Search for the cell housing the specified text and yield its (X, Y) center coordinate. 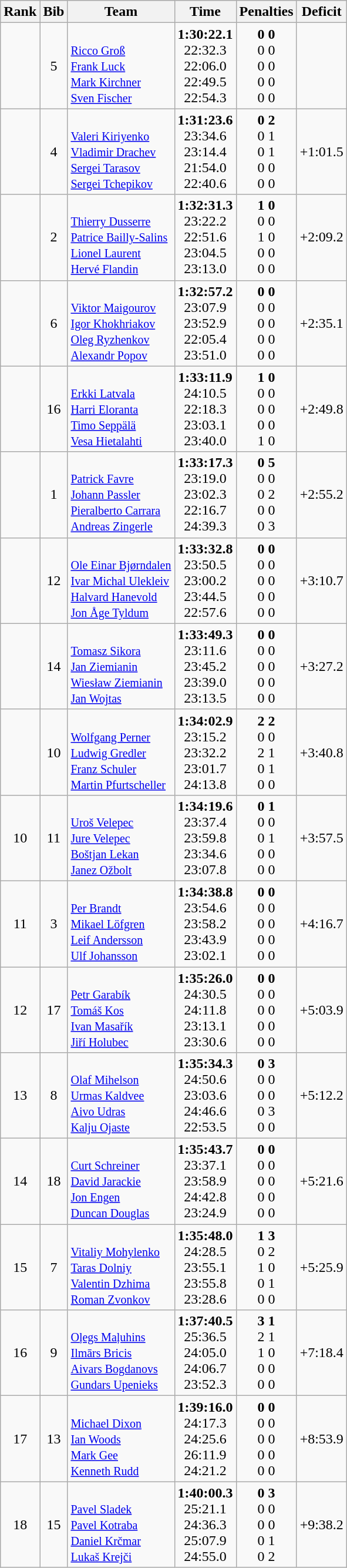
Curt SchreinerDavid JarackieJon EngenDuncan Douglas (121, 1181)
1 00 01 00 00 0 (267, 237)
1:35:26.024:30.524:11.823:13.123:30.6 (205, 1010)
Olaf MihelsonUrmas KaldveeAivo UdrasKalju Ojaste (121, 1096)
Petr GarabíkTomáš KosIvan MasaříkJiří Holubec (121, 1010)
+1:01.5 (322, 152)
Oļegs MaļuhinsIlmārs BricisAivars BogdanovsGundars Upenieks (121, 1353)
1:35:34.324:50.623:03.624:46.622:53.5 (205, 1096)
Rank (20, 12)
+3:57.5 (322, 838)
+4:16.7 (322, 924)
+3:10.7 (322, 580)
1:32:31.323:22.222:51.623:04.523:13.0 (205, 237)
Deficit (322, 12)
1 30 21 00 10 0 (267, 1267)
Penalties (267, 12)
6 (54, 323)
1:33:32.823:50.523:00.223:44.522:57.6 (205, 580)
2 20 02 10 10 0 (267, 752)
1:30:22.122:32.322:06.022:49.522:54.3 (205, 66)
1:34:19.623:37.423:59.823:34.623:07.8 (205, 838)
+2:49.8 (322, 409)
+3:27.2 (322, 666)
0 50 00 20 00 3 (267, 495)
1 00 00 00 01 0 (267, 409)
5 (54, 66)
7 (54, 1267)
1 (54, 495)
1:40:00.325:21.124:36.325:07.924:55.0 (205, 1525)
1:39:16.024:17.324:25.626:11.924:21.2 (205, 1439)
+2:55.2 (322, 495)
Thierry DusserrePatrice Bailly-SalinsLionel LaurentHervé Flandin (121, 237)
0 20 10 10 00 0 (267, 152)
Time (205, 12)
1:32:57.223:07.923:52.922:05.423:51.0 (205, 323)
Michael DixonIan WoodsMark GeeKenneth Rudd (121, 1439)
4 (54, 152)
+9:38.2 (322, 1525)
+2:35.1 (322, 323)
+5:21.6 (322, 1181)
1:33:49.323:11.623:45.223:39.023:13.5 (205, 666)
+3:40.8 (322, 752)
1:33:17.323:19.023:02.322:16.724:39.3 (205, 495)
Bib (54, 12)
1:35:43.723:37.123:58.924:42.823:24.9 (205, 1181)
2 (54, 237)
3 12 11 00 00 0 (267, 1353)
+5:03.9 (322, 1010)
Viktor MaigourovIgor KhokhriakovOleg RyzhenkovAlexandr Popov (121, 323)
1:37:40.525:36.524:05.024:06.723:52.3 (205, 1353)
+2:09.2 (322, 237)
1:35:48.024:28.523:55.123:55.823:28.6 (205, 1267)
+5:12.2 (322, 1096)
Patrick FavreJohann PasslerPieralberto CarraraAndreas Zingerle (121, 495)
Erkki LatvalaHarri ElorantaTimo SeppäläVesa Hietalahti (121, 409)
Uroš VelepecJure VelepecBoštjan LekanJanez Ožbolt (121, 838)
9 (54, 1353)
1:31:23.623:34.623:14.421:54.022:40.6 (205, 152)
Ricco GroßFrank LuckMark KirchnerSven Fischer (121, 66)
1:34:38.823:54.623:58.223:43.923:02.1 (205, 924)
0 30 00 00 30 0 (267, 1096)
+5:25.9 (322, 1267)
+7:18.4 (322, 1353)
Team (121, 12)
Per BrandtMikael LöfgrenLeif AnderssonUlf Johansson (121, 924)
Tomasz SikoraJan ZiemianinWiesław ZiemianinJan Wojtas (121, 666)
1:34:02.923:15.223:32.223:01.724:13.8 (205, 752)
Pavel SladekPavel KotrabaDaniel KrčmarLukaš Krejči (121, 1525)
Ole Einar BjørndalenIvar Michal UlekleivHalvard HanevoldJon Åge Tyldum (121, 580)
0 10 00 10 00 0 (267, 838)
Valeri KiriyenkoVladimir DrachevSergei TarasovSergei Tchepikov (121, 152)
8 (54, 1096)
Wolfgang PernerLudwig GredlerFranz SchulerMartin Pfurtscheller (121, 752)
1:33:11.924:10.522:18.323:03.123:40.0 (205, 409)
3 (54, 924)
0 30 00 00 10 2 (267, 1525)
+8:53.9 (322, 1439)
Vitaliy MohylenkoTaras DolniyValentin DzhimaRoman Zvonkov (121, 1267)
